For the text-containing cell, return its midpoint in (X, Y) coordinate format. 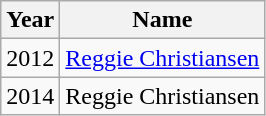
2012 (30, 58)
Year (30, 20)
Name (162, 20)
2014 (30, 96)
